Find where the given text appears and provide that cell's center as (X, Y) coordinate. 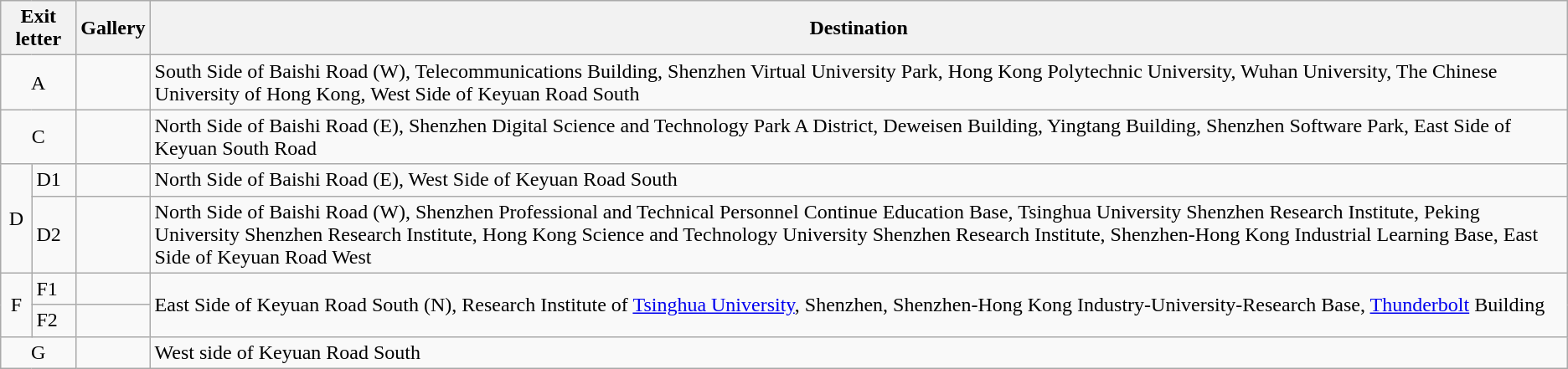
C (39, 137)
Exit letter (39, 28)
G (39, 352)
West side of Keyuan Road South (859, 352)
D (17, 218)
F (17, 305)
F1 (54, 289)
A (39, 82)
North Side of Baishi Road (E), West Side of Keyuan Road South (859, 180)
Destination (859, 28)
Gallery (113, 28)
D1 (54, 180)
D2 (54, 234)
F2 (54, 320)
